Scan for the cell matching the given text and deliver its [X, Y] coordinate at center. 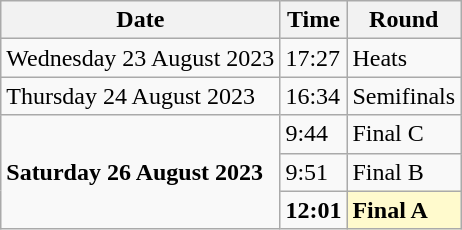
17:27 [314, 58]
Heats [404, 58]
16:34 [314, 96]
Saturday 26 August 2023 [140, 172]
Round [404, 20]
Thursday 24 August 2023 [140, 96]
Time [314, 20]
Semifinals [404, 96]
9:44 [314, 134]
Final B [404, 172]
9:51 [314, 172]
Final C [404, 134]
12:01 [314, 210]
Date [140, 20]
Wednesday 23 August 2023 [140, 58]
Final A [404, 210]
